Return (x, y) of the center of cell containing provided text 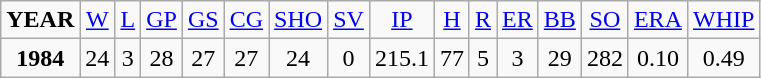
SO (604, 20)
YEAR (40, 20)
0.10 (658, 58)
R (482, 20)
GS (203, 20)
ERA (658, 20)
BB (560, 20)
H (452, 20)
SV (349, 20)
282 (604, 58)
29 (560, 58)
ER (518, 20)
5 (482, 58)
1984 (40, 58)
0 (349, 58)
IP (402, 20)
0.49 (723, 58)
28 (162, 58)
CG (246, 20)
GP (162, 20)
L (128, 20)
WHIP (723, 20)
SHO (298, 20)
77 (452, 58)
W (98, 20)
215.1 (402, 58)
